Output the (x, y) coordinate of the center of the cell containing the given text.  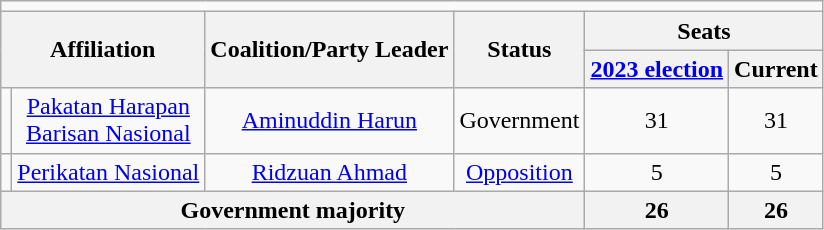
Opposition (520, 172)
Aminuddin Harun (330, 120)
Status (520, 50)
Affiliation (103, 50)
Perikatan Nasional (108, 172)
Seats (704, 31)
Pakatan HarapanBarisan Nasional (108, 120)
Ridzuan Ahmad (330, 172)
2023 election (657, 69)
Government (520, 120)
Current (776, 69)
Coalition/Party Leader (330, 50)
Government majority (293, 210)
